From the cell containing the given text, extract its center point as (x, y) coordinate. 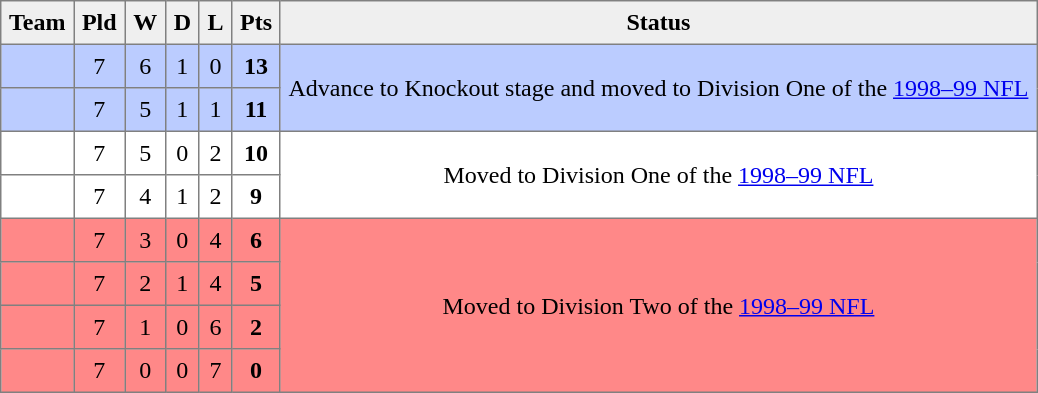
Moved to Division One of the 1998–99 NFL (658, 174)
Status (658, 23)
Moved to Division Two of the 1998–99 NFL (658, 305)
W (145, 23)
Team (38, 23)
11 (256, 110)
Pld (100, 23)
Advance to Knockout stage and moved to Division One of the 1998–99 NFL (658, 88)
Pts (256, 23)
L (216, 23)
13 (256, 66)
D (182, 23)
10 (256, 153)
3 (145, 240)
9 (256, 197)
